Detect which cell encompasses the target text, then output its [x, y] center coordinate. 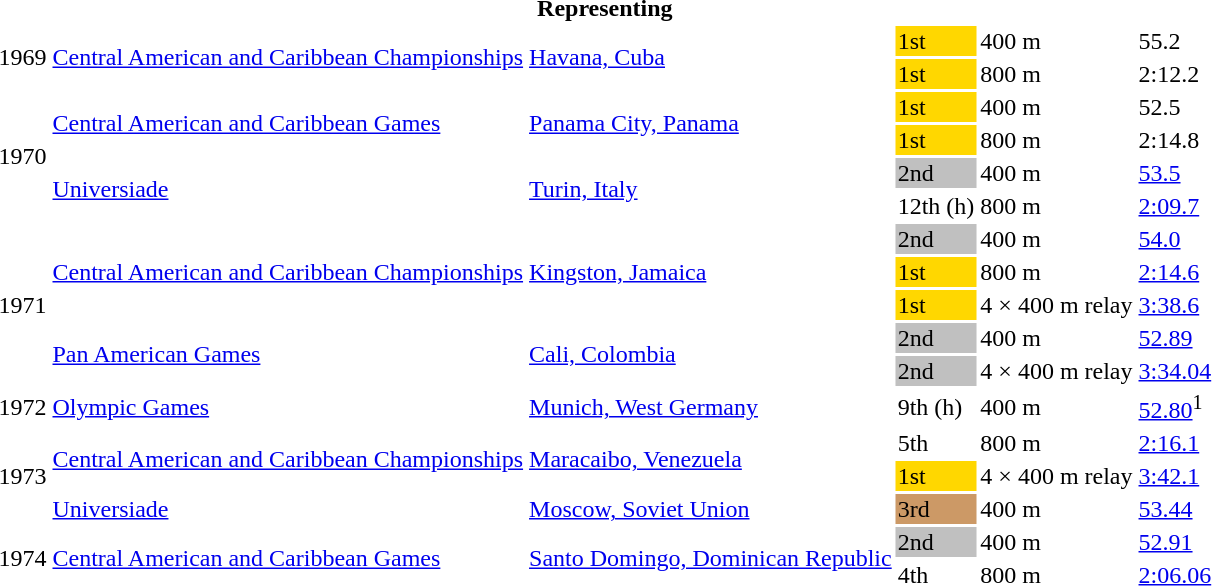
Central American and Caribbean Games [288, 124]
5th [936, 443]
12th (h) [936, 206]
Munich, West Germany [711, 407]
Kingston, Jamaica [711, 272]
Turin, Italy [711, 190]
Havana, Cuba [711, 58]
Cali, Colombia [711, 354]
Moscow, Soviet Union [711, 509]
9th (h) [936, 407]
Pan American Games [288, 354]
Olympic Games [288, 407]
3rd [936, 509]
Maracaibo, Venezuela [711, 460]
Panama City, Panama [711, 124]
